Extract the [x, y] coordinate from the center of the cell holding the provided text.  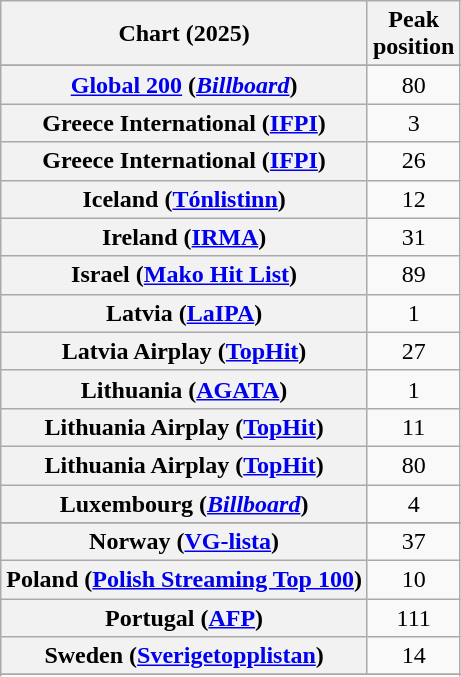
111 [413, 618]
Portugal (AFP) [184, 618]
3 [413, 123]
Iceland (Tónlistinn) [184, 199]
Israel (Mako Hit List) [184, 275]
10 [413, 580]
11 [413, 427]
Norway (VG-lista) [184, 542]
26 [413, 161]
Latvia (LaIPA) [184, 313]
Chart (2025) [184, 34]
14 [413, 656]
Latvia Airplay (TopHit) [184, 351]
Global 200 (Billboard) [184, 85]
31 [413, 237]
89 [413, 275]
4 [413, 503]
Ireland (IRMA) [184, 237]
27 [413, 351]
Poland (Polish Streaming Top 100) [184, 580]
Lithuania (AGATA) [184, 389]
Peakposition [413, 34]
12 [413, 199]
Luxembourg (Billboard) [184, 503]
Sweden (Sverigetopplistan) [184, 656]
37 [413, 542]
